Locate the cell with the specified text and output its [X, Y] center coordinate. 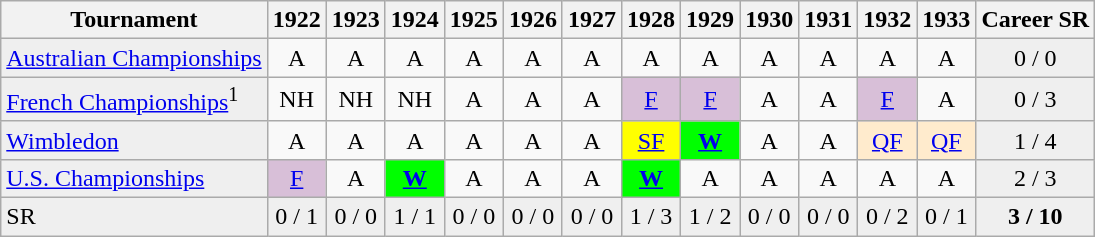
1922 [296, 20]
1925 [474, 20]
French Championships1 [134, 100]
0 / 2 [888, 217]
SR [134, 217]
1933 [946, 20]
2 / 3 [1036, 178]
1931 [828, 20]
Australian Championships [134, 58]
1 / 4 [1036, 140]
Tournament [134, 20]
1 / 1 [414, 217]
1927 [592, 20]
1930 [770, 20]
0 / 3 [1036, 100]
1923 [356, 20]
3 / 10 [1036, 217]
1924 [414, 20]
1928 [652, 20]
SF [652, 140]
U.S. Championships [134, 178]
1 / 2 [710, 217]
Wimbledon [134, 140]
1932 [888, 20]
Career SR [1036, 20]
1929 [710, 20]
1 / 3 [652, 217]
1926 [532, 20]
